Capture the cell that displays the provided text and extract its [x, y] central coordinate. 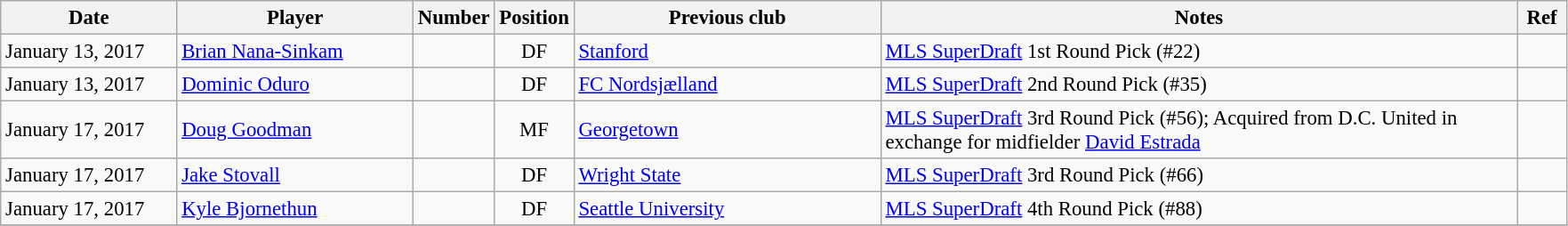
Stanford [728, 52]
Doug Goodman [295, 130]
Brian Nana-Sinkam [295, 52]
MLS SuperDraft 1st Round Pick (#22) [1199, 52]
MF [534, 130]
Number [454, 18]
MLS SuperDraft 3rd Round Pick (#56); Acquired from D.C. United in exchange for midfielder David Estrada [1199, 130]
Dominic Oduro [295, 85]
Date [89, 18]
Seattle University [728, 209]
Notes [1199, 18]
Ref [1542, 18]
MLS SuperDraft 2nd Round Pick (#35) [1199, 85]
MLS SuperDraft 4th Round Pick (#88) [1199, 209]
Georgetown [728, 130]
Jake Stovall [295, 175]
Kyle Bjornethun [295, 209]
Player [295, 18]
Position [534, 18]
Wright State [728, 175]
FC Nordsjælland [728, 85]
Previous club [728, 18]
MLS SuperDraft 3rd Round Pick (#66) [1199, 175]
